From the cell containing the given text, extract its center point as [x, y] coordinate. 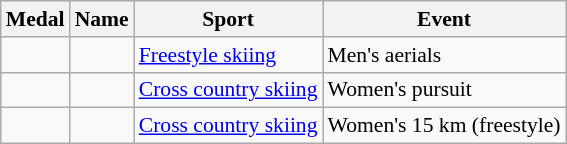
Event [444, 19]
Women's pursuit [444, 90]
Medal [36, 19]
Sport [228, 19]
Name [102, 19]
Men's aerials [444, 55]
Women's 15 km (freestyle) [444, 126]
Freestyle skiing [228, 55]
